Pinpoint the cell where the given text exists, returning its (X, Y) midpoint coordinate. 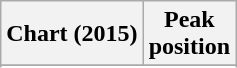
Chart (2015) (72, 34)
Peakposition (189, 34)
